Detect which cell encompasses the target text, then output its (X, Y) center coordinate. 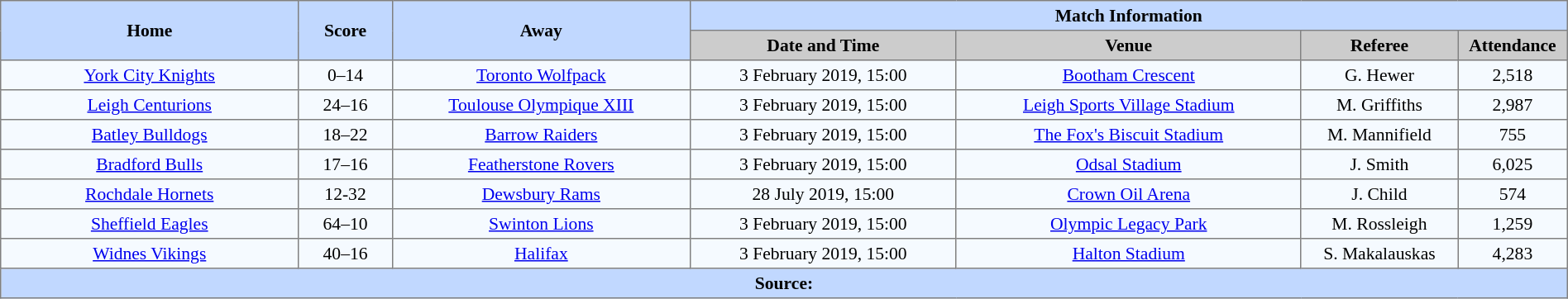
Widnes Vikings (150, 254)
Source: (784, 283)
4,283 (1513, 254)
Home (150, 31)
574 (1513, 194)
Leigh Centurions (150, 105)
Bradford Bulls (150, 164)
Sheffield Eagles (150, 224)
G. Hewer (1379, 75)
2,987 (1513, 105)
J. Smith (1379, 164)
17–16 (346, 164)
Dewsbury Rams (541, 194)
Olympic Legacy Park (1128, 224)
Halifax (541, 254)
Halton Stadium (1128, 254)
Barrow Raiders (541, 135)
Bootham Crescent (1128, 75)
Score (346, 31)
Crown Oil Arena (1128, 194)
2,518 (1513, 75)
Toronto Wolfpack (541, 75)
M. Rossleigh (1379, 224)
J. Child (1379, 194)
Date and Time (823, 45)
0–14 (346, 75)
M. Mannifield (1379, 135)
Away (541, 31)
28 July 2019, 15:00 (823, 194)
12-32 (346, 194)
Referee (1379, 45)
Attendance (1513, 45)
M. Griffiths (1379, 105)
755 (1513, 135)
Rochdale Hornets (150, 194)
S. Makalauskas (1379, 254)
Match Information (1128, 16)
1,259 (1513, 224)
York City Knights (150, 75)
Odsal Stadium (1128, 164)
Toulouse Olympique XIII (541, 105)
18–22 (346, 135)
6,025 (1513, 164)
Leigh Sports Village Stadium (1128, 105)
Featherstone Rovers (541, 164)
The Fox's Biscuit Stadium (1128, 135)
40–16 (346, 254)
Swinton Lions (541, 224)
Batley Bulldogs (150, 135)
Venue (1128, 45)
64–10 (346, 224)
24–16 (346, 105)
